Extract the (x, y) coordinate from the center of the cell holding the provided text.  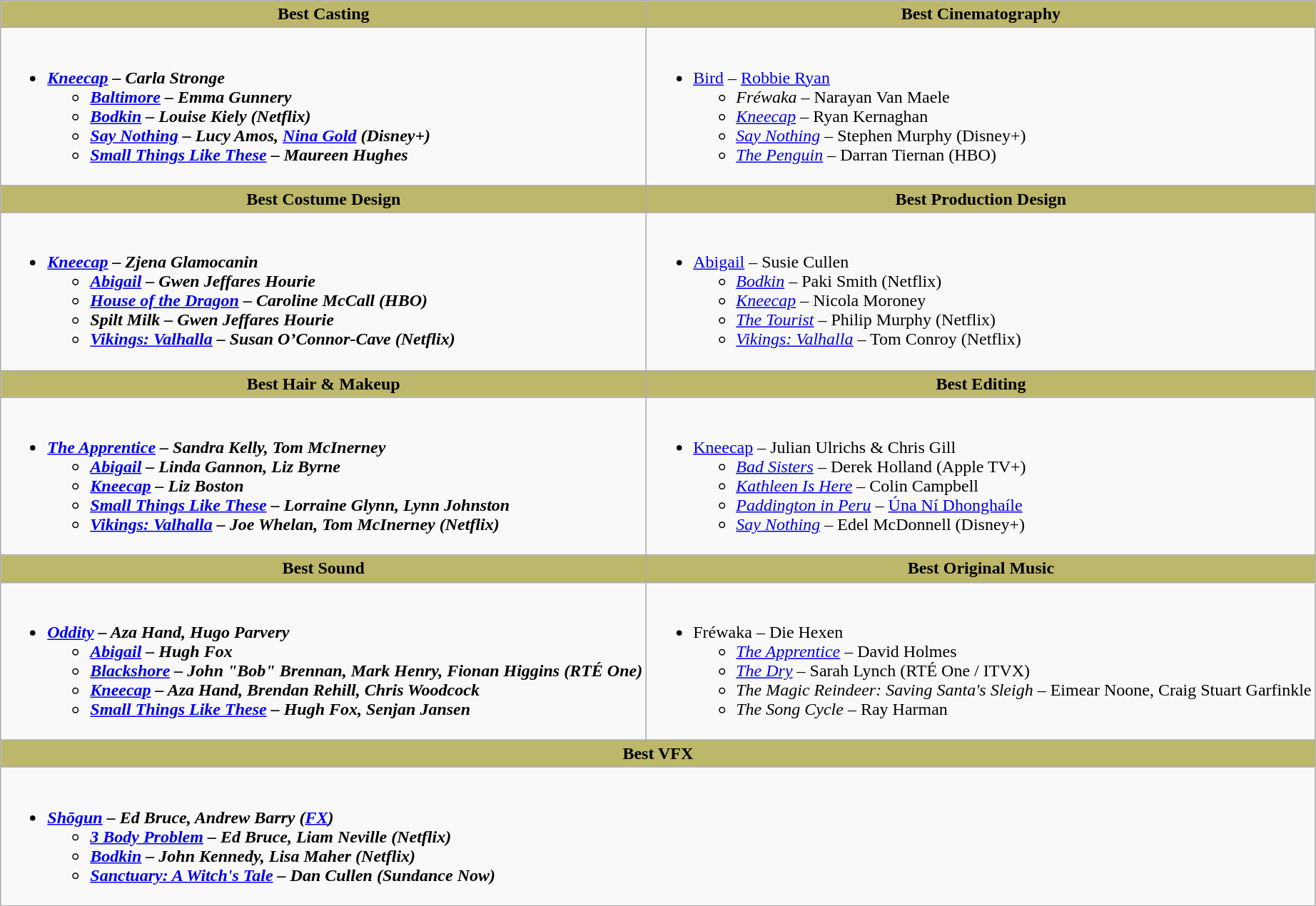
Best Sound (324, 569)
Best Editing (981, 384)
Bird – Robbie RyanFréwaka – Narayan Van MaeleKneecap – Ryan KernaghanSay Nothing – Stephen Murphy (Disney+)The Penguin – Darran Tiernan (HBO) (981, 107)
Best Cinematography (981, 14)
Best Hair & Makeup (324, 384)
Best Original Music (981, 569)
Best VFX (658, 753)
Best Casting (324, 14)
Best Costume Design (324, 199)
Best Production Design (981, 199)
